Provide the (X, Y) coordinate of the cell's center where the given text is located.  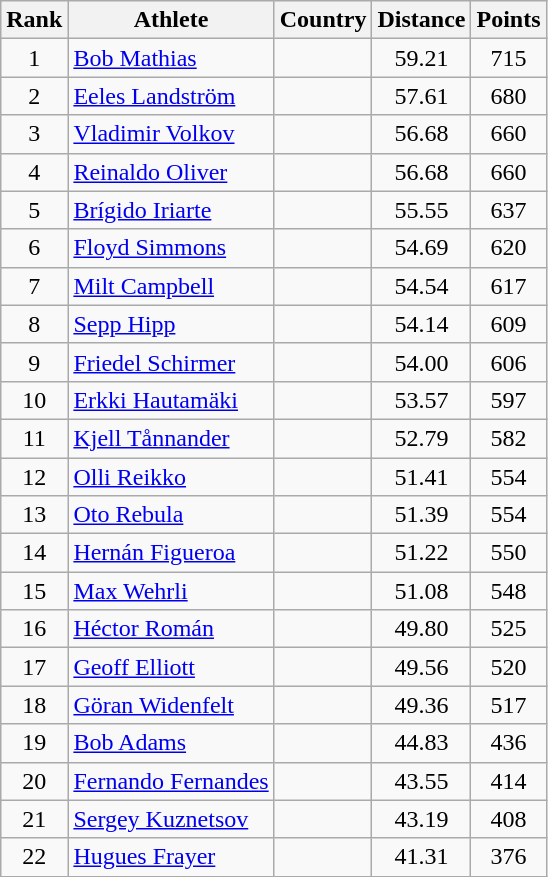
6 (34, 248)
620 (508, 248)
14 (34, 553)
Eeles Landström (171, 96)
1 (34, 58)
637 (508, 210)
15 (34, 591)
4 (34, 172)
51.39 (422, 515)
436 (508, 743)
550 (508, 553)
18 (34, 705)
Floyd Simmons (171, 248)
7 (34, 286)
49.80 (422, 629)
Hernán Figueroa (171, 553)
44.83 (422, 743)
Bob Mathias (171, 58)
54.69 (422, 248)
Héctor Román (171, 629)
Country (323, 20)
582 (508, 438)
606 (508, 362)
51.41 (422, 477)
22 (34, 857)
19 (34, 743)
408 (508, 819)
Milt Campbell (171, 286)
517 (508, 705)
21 (34, 819)
43.55 (422, 781)
3 (34, 134)
Erkki Hautamäki (171, 400)
54.00 (422, 362)
53.57 (422, 400)
Kjell Tånnander (171, 438)
Sepp Hipp (171, 324)
5 (34, 210)
51.22 (422, 553)
8 (34, 324)
Göran Widenfelt (171, 705)
43.19 (422, 819)
609 (508, 324)
Olli Reikko (171, 477)
41.31 (422, 857)
Rank (34, 20)
54.14 (422, 324)
Distance (422, 20)
548 (508, 591)
16 (34, 629)
Max Wehrli (171, 591)
17 (34, 667)
414 (508, 781)
520 (508, 667)
49.36 (422, 705)
715 (508, 58)
Bob Adams (171, 743)
Athlete (171, 20)
Reinaldo Oliver (171, 172)
52.79 (422, 438)
10 (34, 400)
9 (34, 362)
Oto Rebula (171, 515)
Friedel Schirmer (171, 362)
Vladimir Volkov (171, 134)
Sergey Kuznetsov (171, 819)
2 (34, 96)
57.61 (422, 96)
54.54 (422, 286)
Brígido Iriarte (171, 210)
Geoff Elliott (171, 667)
376 (508, 857)
Fernando Fernandes (171, 781)
597 (508, 400)
55.55 (422, 210)
525 (508, 629)
11 (34, 438)
12 (34, 477)
617 (508, 286)
59.21 (422, 58)
20 (34, 781)
51.08 (422, 591)
Points (508, 20)
13 (34, 515)
680 (508, 96)
49.56 (422, 667)
Hugues Frayer (171, 857)
